For the text-containing cell, return its midpoint in (x, y) coordinate format. 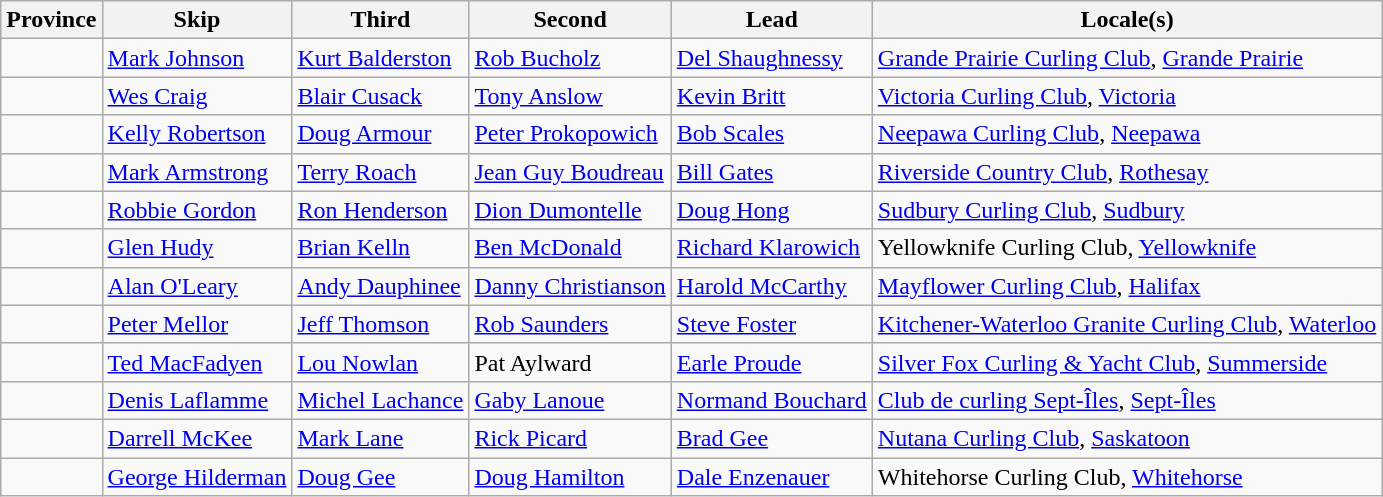
Peter Mellor (197, 324)
Province (52, 20)
Mark Lane (380, 438)
Kitchener-Waterloo Granite Curling Club, Waterloo (1126, 324)
Michel Lachance (380, 400)
Danny Christianson (570, 286)
Dale Enzenauer (772, 477)
Riverside Country Club, Rothesay (1126, 172)
Grande Prairie Curling Club, Grande Prairie (1126, 58)
Neepawa Curling Club, Neepawa (1126, 134)
Earle Proude (772, 362)
Kevin Britt (772, 96)
Nutana Curling Club, Saskatoon (1126, 438)
Ron Henderson (380, 210)
Doug Hamilton (570, 477)
Mark Johnson (197, 58)
Club de curling Sept-Îles, Sept-Îles (1126, 400)
Robbie Gordon (197, 210)
Victoria Curling Club, Victoria (1126, 96)
Rob Saunders (570, 324)
Denis Laflamme (197, 400)
Third (380, 20)
Mayflower Curling Club, Halifax (1126, 286)
Terry Roach (380, 172)
Bill Gates (772, 172)
Rick Picard (570, 438)
Doug Gee (380, 477)
Silver Fox Curling & Yacht Club, Summerside (1126, 362)
Locale(s) (1126, 20)
Pat Aylward (570, 362)
Blair Cusack (380, 96)
Gaby Lanoue (570, 400)
Steve Foster (772, 324)
Ted MacFadyen (197, 362)
Jean Guy Boudreau (570, 172)
Richard Klarowich (772, 248)
Harold McCarthy (772, 286)
Rob Bucholz (570, 58)
Andy Dauphinee (380, 286)
George Hilderman (197, 477)
Wes Craig (197, 96)
Second (570, 20)
Bob Scales (772, 134)
Peter Prokopowich (570, 134)
Darrell McKee (197, 438)
Skip (197, 20)
Brian Kelln (380, 248)
Lou Nowlan (380, 362)
Kurt Balderston (380, 58)
Glen Hudy (197, 248)
Mark Armstrong (197, 172)
Kelly Robertson (197, 134)
Tony Anslow (570, 96)
Doug Armour (380, 134)
Dion Dumontelle (570, 210)
Sudbury Curling Club, Sudbury (1126, 210)
Del Shaughnessy (772, 58)
Alan O'Leary (197, 286)
Jeff Thomson (380, 324)
Whitehorse Curling Club, Whitehorse (1126, 477)
Ben McDonald (570, 248)
Lead (772, 20)
Yellowknife Curling Club, Yellowknife (1126, 248)
Brad Gee (772, 438)
Doug Hong (772, 210)
Normand Bouchard (772, 400)
